For the text-containing cell, return its midpoint in [X, Y] coordinate format. 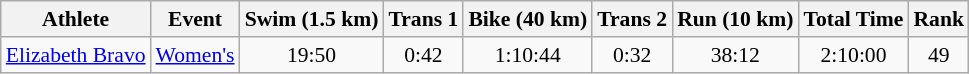
Swim (1.5 km) [312, 19]
Event [196, 19]
49 [938, 55]
Run (10 km) [735, 19]
2:10:00 [854, 55]
0:42 [423, 55]
Athlete [76, 19]
1:10:44 [528, 55]
Women's [196, 55]
Rank [938, 19]
Elizabeth Bravo [76, 55]
Bike (40 km) [528, 19]
0:32 [632, 55]
Trans 2 [632, 19]
38:12 [735, 55]
Trans 1 [423, 19]
19:50 [312, 55]
Total Time [854, 19]
